Find where the given text appears and provide that cell's center as [x, y] coordinate. 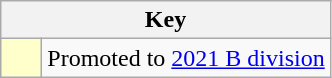
Key [166, 20]
Promoted to 2021 B division [186, 58]
